From the cell containing the given text, extract its center point as [x, y] coordinate. 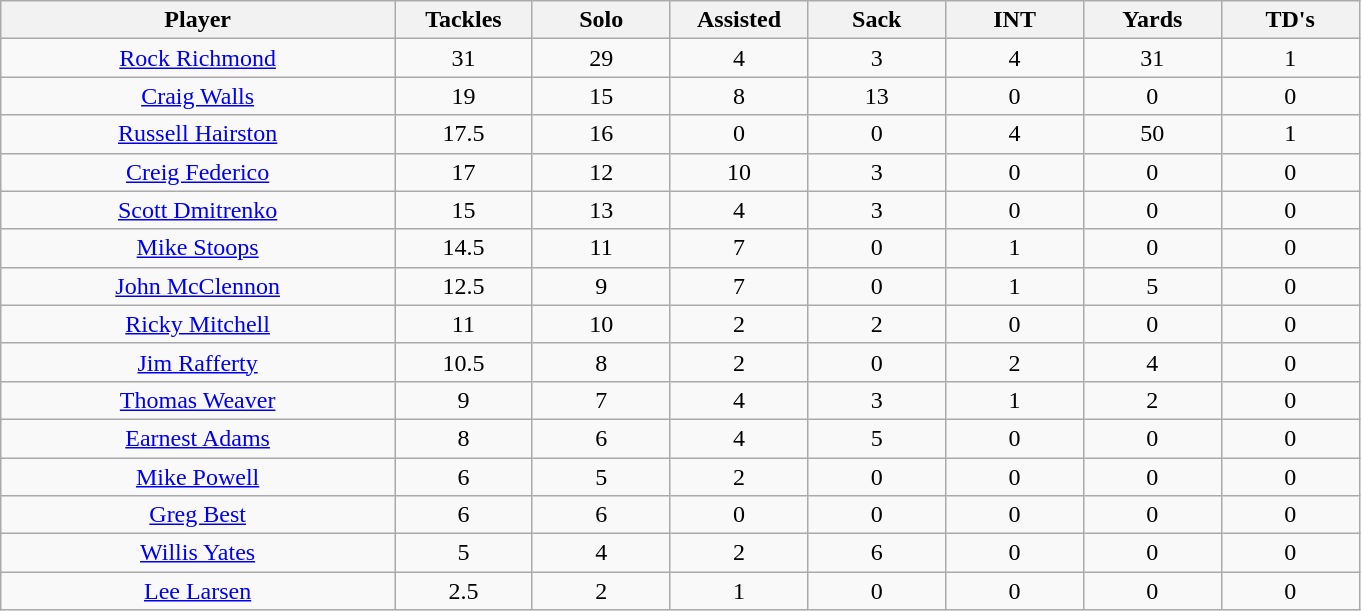
10.5 [463, 362]
Yards [1152, 20]
Sack [877, 20]
Craig Walls [198, 96]
19 [463, 96]
John McClennon [198, 286]
Greg Best [198, 515]
TD's [1290, 20]
Player [198, 20]
14.5 [463, 248]
INT [1015, 20]
50 [1152, 134]
Creig Federico [198, 172]
12 [601, 172]
Russell Hairston [198, 134]
Earnest Adams [198, 438]
16 [601, 134]
Solo [601, 20]
Thomas Weaver [198, 400]
Willis Yates [198, 553]
Jim Rafferty [198, 362]
2.5 [463, 591]
Assisted [739, 20]
Mike Stoops [198, 248]
17.5 [463, 134]
Lee Larsen [198, 591]
Scott Dmitrenko [198, 210]
Rock Richmond [198, 58]
Ricky Mitchell [198, 324]
Tackles [463, 20]
29 [601, 58]
12.5 [463, 286]
Mike Powell [198, 477]
17 [463, 172]
